Capture the cell that displays the provided text and extract its (x, y) central coordinate. 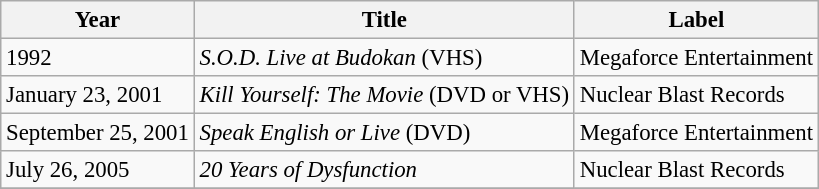
Year (98, 20)
Label (696, 20)
September 25, 2001 (98, 133)
Kill Yourself: The Movie (DVD or VHS) (384, 95)
Speak English or Live (DVD) (384, 133)
Title (384, 20)
January 23, 2001 (98, 95)
1992 (98, 58)
20 Years of Dysfunction (384, 170)
July 26, 2005 (98, 170)
S.O.D. Live at Budokan (VHS) (384, 58)
